Return (x, y) of the center of cell containing provided text 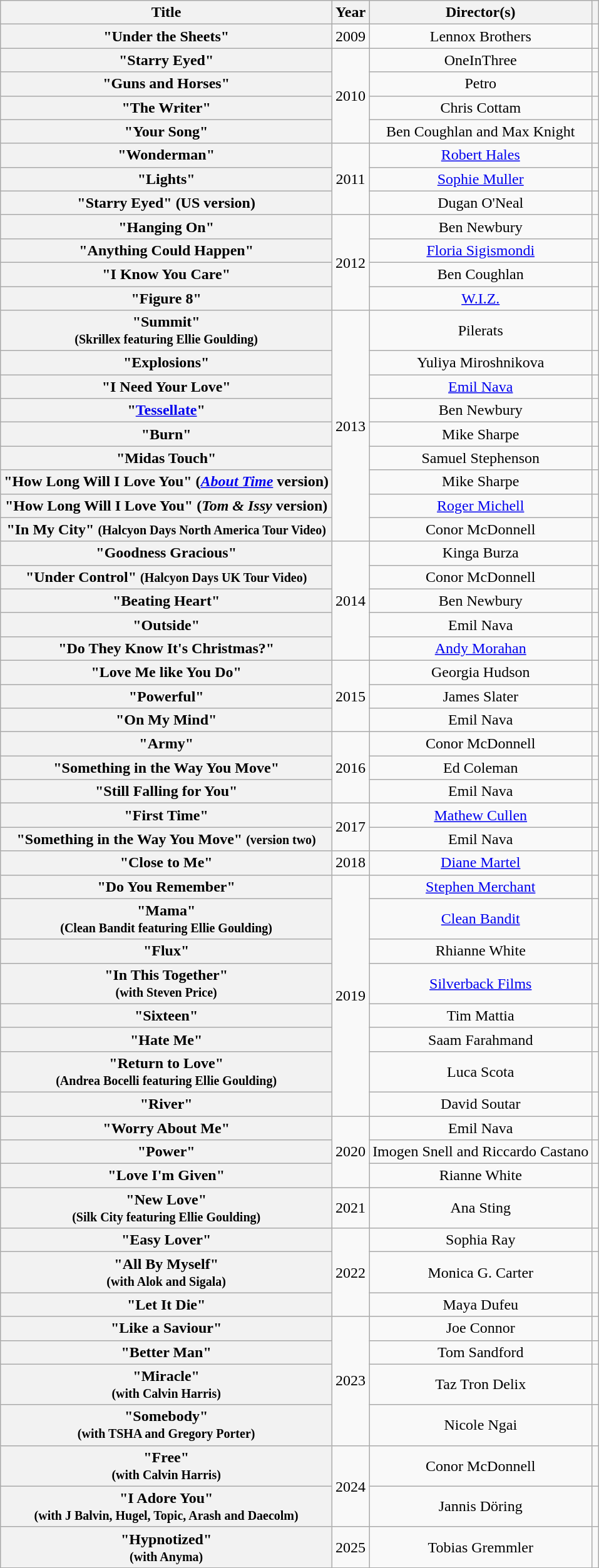
Tom Sandford (481, 1352)
Roger Michell (481, 506)
"Under Control" (Halcyon Days UK Tour Video) (166, 577)
Stephen Merchant (481, 887)
2017 (351, 827)
Saam Farahmand (481, 1039)
"I Need Your Love" (166, 387)
2022 (351, 1273)
"All By Myself"(with Alok and Sigala) (166, 1273)
"Wonderman" (166, 155)
"In My City" (Halcyon Days North America Tour Video) (166, 529)
"Return to Love"(Andrea Bocelli featuring Ellie Goulding) (166, 1071)
"Something in the Way You Move" (166, 768)
"Starry Eyed" (US version) (166, 203)
2023 (351, 1381)
2013 (351, 426)
"Your Song" (166, 131)
Ben Coughlan (481, 274)
"Hate Me" (166, 1039)
Title (166, 13)
Luca Scota (481, 1071)
2020 (351, 1152)
2019 (351, 995)
Mathew Cullen (481, 815)
Director(s) (481, 13)
"Something in the Way You Move" (version two) (166, 839)
"Guns and Horses" (166, 84)
"Do You Remember" (166, 887)
Andy Morahan (481, 648)
2010 (351, 96)
2025 (351, 1547)
"First Time" (166, 815)
"I Adore You"(with J Balvin, Hugel, Topic, Arash and Daecolm) (166, 1507)
Year (351, 13)
2014 (351, 601)
David Soutar (481, 1104)
"Let It Die" (166, 1305)
"I Know You Care" (166, 274)
Monica G. Carter (481, 1273)
Floria Sigismondi (481, 250)
"Better Man" (166, 1352)
Imogen Snell and Riccardo Castano (481, 1152)
Kinga Burza (481, 553)
"New Love"(Silk City featuring Ellie Goulding) (166, 1208)
"Hypnotized"(with Anyma) (166, 1547)
Sophia Ray (481, 1240)
"Summit"(Skrillex featuring Ellie Goulding) (166, 330)
Taz Tron Delix (481, 1384)
Rianne White (481, 1176)
"Army" (166, 744)
Clean Bandit (481, 919)
Tim Mattia (481, 1016)
2018 (351, 863)
Ana Sting (481, 1208)
"River" (166, 1104)
2024 (351, 1486)
"Like a Saviour" (166, 1328)
Sophie Muller (481, 179)
Georgia Hudson (481, 672)
"How Long Will I Love You" (Tom & Issy version) (166, 506)
"Mama"(Clean Bandit featuring Ellie Goulding) (166, 919)
"Still Falling for You" (166, 792)
Tobias Gremmler (481, 1547)
"Miracle"(with Calvin Harris) (166, 1384)
2015 (351, 696)
Nicole Ngai (481, 1425)
Chris Cottam (481, 108)
"Figure 8" (166, 298)
"Love Me like You Do" (166, 672)
Lennox Brothers (481, 36)
Samuel Stephenson (481, 458)
2012 (351, 262)
Ben Coughlan and Max Knight (481, 131)
Robert Hales (481, 155)
"Outside" (166, 624)
"Power" (166, 1152)
"Sixteen" (166, 1016)
W.I.Z. (481, 298)
Petro (481, 84)
2009 (351, 36)
"Starry Eyed" (166, 60)
Jannis Döring (481, 1507)
"Burn" (166, 434)
"Easy Lover" (166, 1240)
"Somebody"(with TSHA and Gregory Porter) (166, 1425)
"Worry About Me" (166, 1128)
Ed Coleman (481, 768)
2021 (351, 1208)
Rhianne White (481, 951)
Diane Martel (481, 863)
"Lights" (166, 179)
Silverback Films (481, 984)
"Close to Me" (166, 863)
"In This Together"(with Steven Price) (166, 984)
"Flux" (166, 951)
"On My Mind" (166, 720)
Yuliya Miroshnikova (481, 363)
Maya Dufeu (481, 1305)
"The Writer" (166, 108)
2016 (351, 768)
James Slater (481, 696)
Joe Connor (481, 1328)
"Tessellate" (166, 410)
"Under the Sheets" (166, 36)
"Explosions" (166, 363)
"Beating Heart" (166, 601)
"Free"(with Calvin Harris) (166, 1465)
2011 (351, 179)
"Powerful" (166, 696)
"Do They Know It's Christmas?" (166, 648)
"Hanging On" (166, 227)
Dugan O'Neal (481, 203)
"How Long Will I Love You" (About Time version) (166, 482)
OneInThree (481, 60)
"Love I'm Given" (166, 1176)
"Midas Touch" (166, 458)
"Goodness Gracious" (166, 553)
"Anything Could Happen" (166, 250)
Pilerats (481, 330)
